Extract the [x, y] coordinate from the center of the cell holding the provided text.  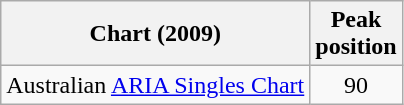
Peakposition [356, 34]
Australian ARIA Singles Chart [156, 85]
90 [356, 85]
Chart (2009) [156, 34]
